Output the [x, y] coordinate of the center of the cell containing the given text.  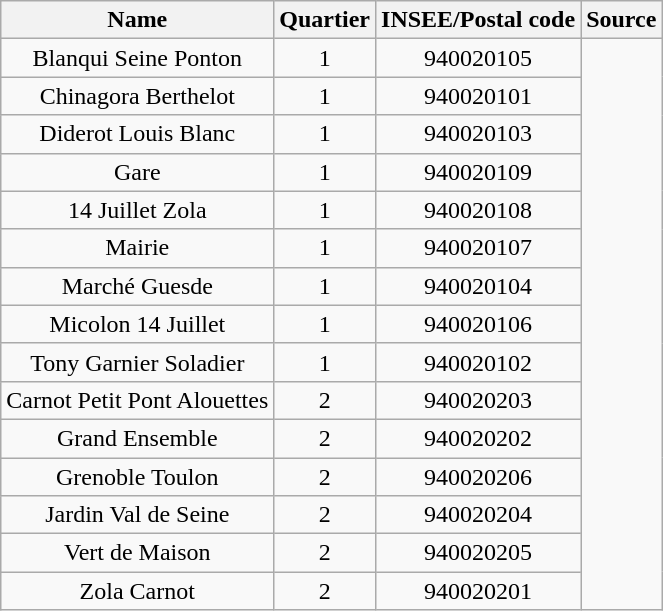
Marché Guesde [138, 286]
940020201 [478, 591]
Zola Carnot [138, 591]
Micolon 14 Juillet [138, 324]
940020203 [478, 400]
Blanqui Seine Ponton [138, 58]
INSEE/Postal code [478, 20]
940020102 [478, 362]
Diderot Louis Blanc [138, 134]
Quartier [325, 20]
Tony Garnier Soladier [138, 362]
940020106 [478, 324]
940020105 [478, 58]
Carnot Petit Pont Alouettes [138, 400]
Name [138, 20]
Chinagora Berthelot [138, 96]
940020206 [478, 477]
Vert de Maison [138, 553]
940020107 [478, 248]
Mairie [138, 248]
Grenoble Toulon [138, 477]
940020104 [478, 286]
940020204 [478, 515]
Grand Ensemble [138, 438]
940020109 [478, 172]
Source [622, 20]
940020101 [478, 96]
Jardin Val de Seine [138, 515]
940020103 [478, 134]
940020108 [478, 210]
940020205 [478, 553]
Gare [138, 172]
940020202 [478, 438]
14 Juillet Zola [138, 210]
